Scan for the cell matching the given text and deliver its [x, y] coordinate at center. 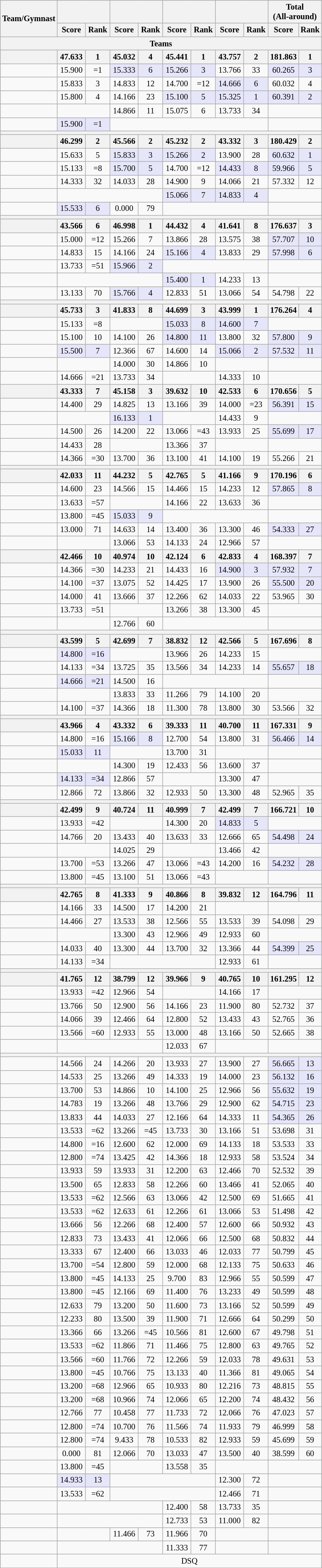
55.500 [284, 583]
15.325 [229, 97]
60.265 [284, 70]
40.974 [124, 556]
39.966 [177, 979]
52.765 [284, 1019]
83 [203, 1279]
12.133 [229, 1265]
=54 [97, 1265]
Teams [161, 44]
51.665 [284, 1198]
11.933 [229, 1427]
50.799 [284, 1252]
12.233 [71, 1319]
45.566 [124, 141]
47.023 [284, 1413]
51.498 [284, 1211]
42.833 [229, 556]
14.825 [124, 405]
56.132 [284, 1077]
60.632 [284, 155]
40.700 [229, 725]
12.366 [124, 351]
14.025 [124, 850]
52.532 [284, 1171]
12.733 [177, 1520]
11.566 [177, 1427]
42.566 [229, 641]
166.721 [284, 810]
55.632 [284, 1090]
60.391 [284, 97]
42.033 [71, 476]
15.333 [124, 70]
42.466 [71, 556]
11.966 [177, 1534]
50.299 [284, 1319]
10.933 [177, 1386]
11.866 [124, 1346]
49.631 [284, 1359]
42.124 [177, 556]
48.815 [284, 1386]
41.166 [229, 476]
40.999 [177, 810]
11.300 [177, 708]
57.707 [284, 239]
12.216 [229, 1386]
168.397 [284, 556]
50.932 [284, 1225]
44.699 [177, 310]
15.966 [124, 266]
56.665 [284, 1063]
49.798 [284, 1332]
54.333 [284, 529]
15.500 [71, 351]
13.600 [229, 766]
54.498 [284, 837]
11.000 [229, 1520]
50.832 [284, 1238]
9.433 [124, 1440]
57.532 [284, 351]
57.865 [284, 489]
49.765 [284, 1346]
43.599 [71, 641]
53.965 [284, 597]
16.133 [124, 418]
12.300 [229, 1480]
11.400 [177, 1292]
176.637 [284, 226]
170.196 [284, 476]
14.533 [71, 1077]
15.800 [71, 97]
43.999 [229, 310]
14.266 [124, 1063]
43.757 [229, 57]
39.333 [177, 725]
56.391 [284, 405]
46.998 [124, 226]
11.733 [177, 1413]
55.266 [284, 458]
14.400 [71, 405]
Team/Gymnast [29, 18]
40.724 [124, 810]
15.075 [177, 111]
59.966 [284, 168]
15.633 [71, 155]
47.633 [71, 57]
15.000 [71, 239]
41.833 [124, 310]
13.575 [229, 239]
57.800 [284, 337]
15.766 [124, 293]
45.032 [124, 57]
45.232 [177, 141]
57.332 [284, 182]
39.832 [229, 894]
161.295 [284, 979]
56.466 [284, 739]
44.232 [124, 476]
15.533 [71, 209]
10.966 [124, 1400]
10.766 [124, 1373]
13.425 [124, 1158]
13.725 [124, 668]
55.699 [284, 431]
46.999 [284, 1427]
=23 [256, 405]
54.798 [284, 293]
170.656 [284, 391]
9.700 [177, 1279]
44.432 [177, 226]
38.599 [284, 1453]
53.533 [284, 1144]
15.400 [177, 280]
57.998 [284, 253]
13.075 [124, 583]
14.425 [177, 583]
57.932 [284, 570]
45.158 [124, 391]
13.400 [177, 529]
10.533 [177, 1440]
43.566 [71, 226]
167.331 [284, 725]
55.657 [284, 668]
12.700 [177, 739]
11.600 [177, 1306]
43.333 [71, 391]
13.558 [177, 1467]
45.733 [71, 310]
50.633 [284, 1265]
41.641 [229, 226]
40.866 [177, 894]
54.399 [284, 948]
11.333 [177, 1548]
14.633 [124, 529]
13.333 [71, 1252]
Total(All-around) [295, 12]
43.966 [71, 725]
48.432 [284, 1400]
38.832 [177, 641]
42.533 [229, 391]
38.799 [124, 979]
53.524 [284, 1158]
12.433 [177, 766]
=57 [97, 503]
45.441 [177, 57]
14.783 [71, 1104]
60.032 [284, 84]
54.365 [284, 1117]
10.700 [124, 1427]
167.696 [284, 641]
180.429 [284, 141]
DSQ [189, 1561]
40.765 [229, 979]
41.333 [124, 894]
14.933 [71, 1480]
46.299 [71, 141]
52.065 [284, 1184]
52.732 [284, 1006]
13.233 [229, 1292]
181.863 [284, 57]
52.665 [284, 1033]
176.264 [284, 310]
11.766 [124, 1359]
54.232 [284, 864]
41.765 [71, 979]
13.966 [177, 654]
52.965 [284, 793]
11.366 [229, 1373]
10.458 [124, 1413]
11.266 [177, 695]
=53 [97, 864]
10.566 [177, 1332]
42.699 [124, 641]
164.796 [284, 894]
39.632 [177, 391]
53.566 [284, 708]
54.098 [284, 921]
53.698 [284, 1131]
45.699 [284, 1440]
14.766 [71, 837]
15.700 [124, 168]
49.065 [284, 1373]
54.715 [284, 1104]
